Locate the cell with the specified text and output its [X, Y] center coordinate. 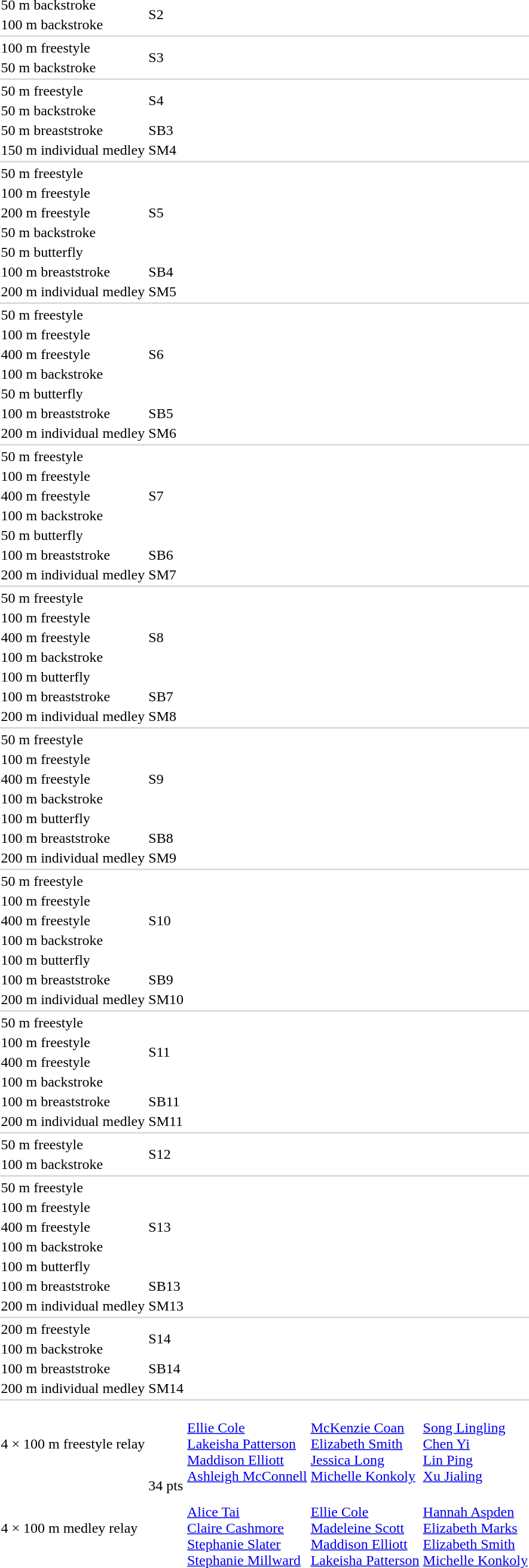
SB6 [166, 555]
S14 [166, 1339]
SM6 [166, 433]
150 m individual medley [73, 150]
SM4 [166, 150]
SM11 [166, 1121]
Ellie ColeLakeisha PattersonMaddison ElliottAshleigh McConnell [247, 1444]
S4 [166, 100]
SM5 [166, 291]
S3 [166, 57]
SM13 [166, 1306]
SB3 [166, 130]
4 × 100 m freestyle relay [73, 1444]
SM8 [166, 716]
SB14 [166, 1368]
S6 [166, 354]
SM10 [166, 999]
SB9 [166, 980]
S8 [166, 637]
SM14 [166, 1388]
SB8 [166, 838]
SB11 [166, 1101]
SB4 [166, 272]
50 m breaststroke [73, 130]
S12 [166, 1154]
S13 [166, 1227]
S7 [166, 496]
S10 [166, 920]
SM7 [166, 575]
SB7 [166, 696]
McKenzie CoanElizabeth SmithJessica LongMichelle Konkoly [365, 1444]
Song LinglingChen YiLin PingXu Jialing [475, 1444]
SB13 [166, 1286]
S9 [166, 779]
S11 [166, 1053]
SM9 [166, 858]
SB5 [166, 413]
S5 [166, 213]
